Return (X, Y) of the center of cell containing provided text 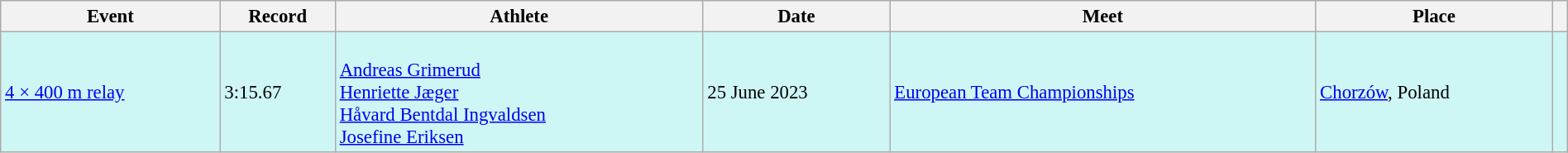
Record (278, 17)
Andreas GrimerudHenriette JægerHåvard Bentdal IngvaldsenJosefine Eriksen (519, 93)
25 June 2023 (796, 93)
Event (111, 17)
Chorzów, Poland (1434, 93)
European Team Championships (1103, 93)
Meet (1103, 17)
Place (1434, 17)
Athlete (519, 17)
3:15.67 (278, 93)
Date (796, 17)
4 × 400 m relay (111, 93)
